Return the [x, y] coordinate for the center point of the cell that contains the specified text.  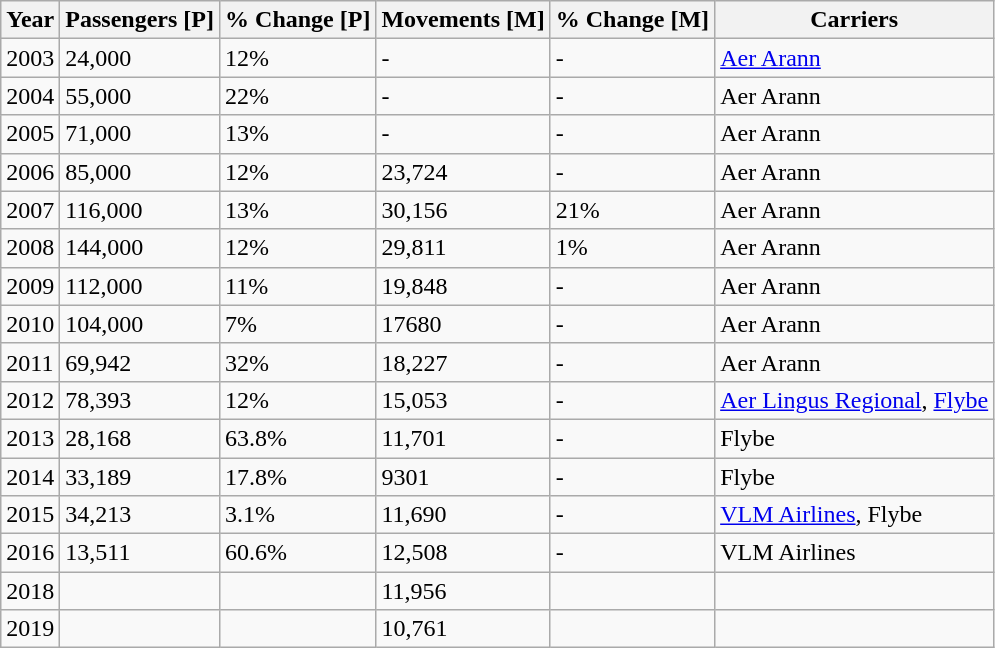
2018 [30, 591]
17.8% [298, 477]
11% [298, 286]
2014 [30, 477]
VLM Airlines [854, 553]
3.1% [298, 515]
23,724 [463, 172]
34,213 [140, 515]
Movements [M] [463, 20]
2004 [30, 96]
VLM Airlines, Flybe [854, 515]
11,690 [463, 515]
2010 [30, 324]
63.8% [298, 438]
7% [298, 324]
22% [298, 96]
21% [632, 210]
30,156 [463, 210]
2012 [30, 400]
2003 [30, 58]
112,000 [140, 286]
19,848 [463, 286]
2016 [30, 553]
17680 [463, 324]
10,761 [463, 629]
Passengers [P] [140, 20]
85,000 [140, 172]
% Change [M] [632, 20]
11,701 [463, 438]
29,811 [463, 248]
2019 [30, 629]
13,511 [140, 553]
144,000 [140, 248]
33,189 [140, 477]
% Change [P] [298, 20]
2009 [30, 286]
15,053 [463, 400]
Year [30, 20]
11,956 [463, 591]
2011 [30, 362]
55,000 [140, 96]
28,168 [140, 438]
2013 [30, 438]
60.6% [298, 553]
9301 [463, 477]
1% [632, 248]
18,227 [463, 362]
71,000 [140, 134]
116,000 [140, 210]
69,942 [140, 362]
2015 [30, 515]
Carriers [854, 20]
Aer Lingus Regional, Flybe [854, 400]
78,393 [140, 400]
24,000 [140, 58]
2005 [30, 134]
12,508 [463, 553]
104,000 [140, 324]
32% [298, 362]
2006 [30, 172]
2007 [30, 210]
2008 [30, 248]
